Return the [X, Y] coordinate for the center point of the cell that contains the specified text.  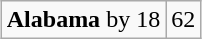
62 [184, 19]
Alabama by 18 [83, 19]
